Return the (X, Y) coordinate for the center point of the cell that contains the specified text.  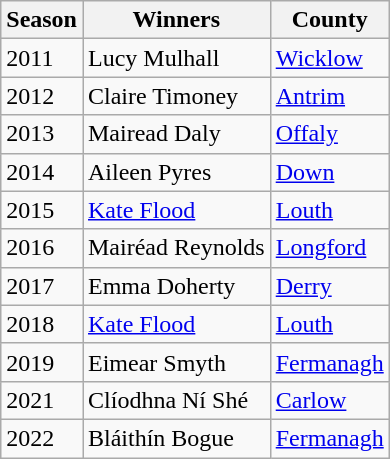
2014 (42, 172)
Antrim (330, 96)
2021 (42, 400)
2016 (42, 248)
Claire Timoney (176, 96)
Winners (176, 20)
2019 (42, 362)
Offaly (330, 134)
Bláithín Bogue (176, 438)
County (330, 20)
2011 (42, 58)
2017 (42, 286)
2013 (42, 134)
Wicklow (330, 58)
2018 (42, 324)
Carlow (330, 400)
2015 (42, 210)
Longford (330, 248)
Clíodhna Ní Shé (176, 400)
2022 (42, 438)
Eimear Smyth (176, 362)
Down (330, 172)
2012 (42, 96)
Mairéad Reynolds (176, 248)
Aileen Pyres (176, 172)
Season (42, 20)
Emma Doherty (176, 286)
Lucy Mulhall (176, 58)
Mairead Daly (176, 134)
Derry (330, 286)
